Locate the cell with the specified text and output its [X, Y] center coordinate. 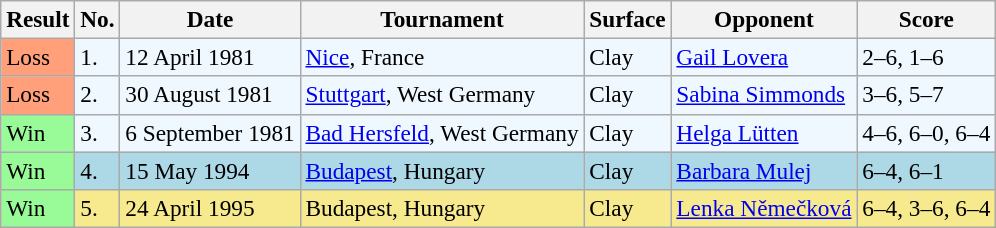
6 September 1981 [210, 133]
Nice, France [442, 57]
Helga Lütten [764, 133]
24 April 1995 [210, 208]
12 April 1981 [210, 57]
Gail Lovera [764, 57]
3–6, 5–7 [926, 95]
Date [210, 19]
Sabina Simmonds [764, 95]
Opponent [764, 19]
2. [98, 95]
Score [926, 19]
3. [98, 133]
Lenka Němečková [764, 208]
6–4, 6–1 [926, 170]
5. [98, 208]
Stuttgart, West Germany [442, 95]
Surface [628, 19]
Tournament [442, 19]
6–4, 3–6, 6–4 [926, 208]
Bad Hersfeld, West Germany [442, 133]
15 May 1994 [210, 170]
30 August 1981 [210, 95]
No. [98, 19]
Barbara Mulej [764, 170]
2–6, 1–6 [926, 57]
4–6, 6–0, 6–4 [926, 133]
Result [38, 19]
4. [98, 170]
1. [98, 57]
